Extract the [x, y] coordinate from the center of the cell holding the provided text.  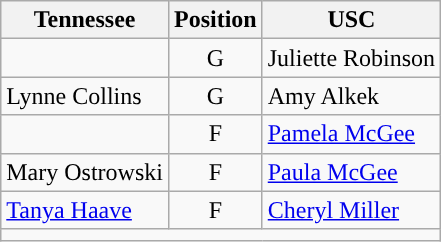
Tanya Haave [85, 210]
Amy Alkek [351, 96]
USC [351, 20]
Tennessee [85, 20]
Juliette Robinson [351, 58]
Mary Ostrowski [85, 172]
Paula McGee [351, 172]
Cheryl Miller [351, 210]
Pamela McGee [351, 134]
Lynne Collins [85, 96]
Position [215, 20]
